Determine the (X, Y) coordinate at the center of the cell enclosing the given text.  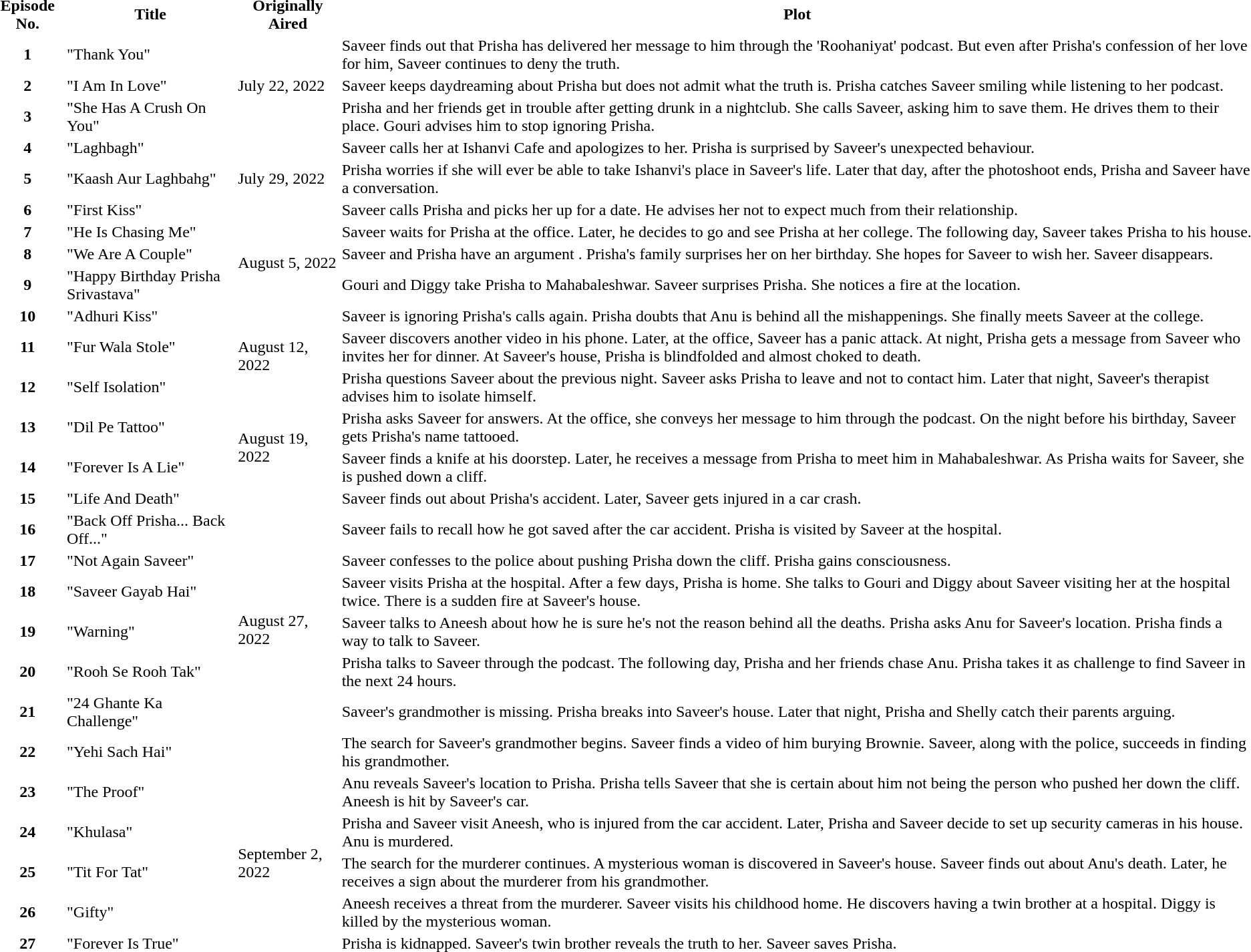
"Saveer Gayab Hai" (151, 592)
July 29, 2022 (288, 179)
"Fur Wala Stole" (151, 347)
"The Proof" (151, 792)
"Khulasa" (151, 832)
"Self Isolation" (151, 387)
"Yehi Sach Hai" (151, 752)
"Back Off Prisha... Back Off..." (151, 529)
"Gifty" (151, 913)
"Not Again Saveer" (151, 561)
"Forever Is A Lie" (151, 468)
"Life And Death" (151, 498)
"I Am In Love" (151, 86)
"Adhuri Kiss" (151, 316)
"Warning" (151, 632)
July 22, 2022 (288, 86)
"Laghbagh" (151, 148)
"First Kiss" (151, 210)
August 27, 2022 (288, 629)
"Happy Birthday Prisha Srivastava" (151, 285)
August 5, 2022 (288, 263)
"24 Ghante Ka Challenge" (151, 712)
"Thank You" (151, 55)
August 19, 2022 (288, 448)
"We Are A Couple" (151, 254)
"Rooh Se Rooh Tak" (151, 672)
"Kaash Aur Laghbahg" (151, 179)
"Dil Pe Tattoo" (151, 428)
"She Has A Crush On You" (151, 116)
August 12, 2022 (288, 356)
"Tit For Tat" (151, 872)
"He Is Chasing Me" (151, 232)
